Find where the given text appears and provide that cell's center as [X, Y] coordinate. 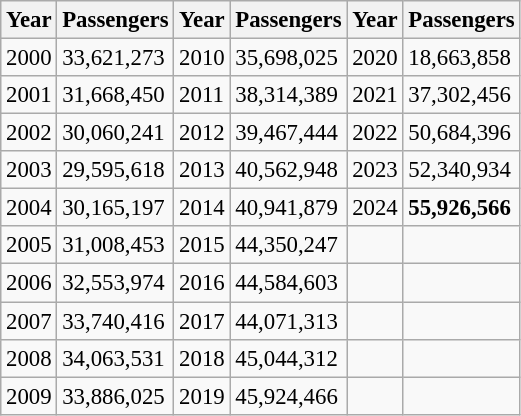
33,621,273 [116, 58]
52,340,934 [462, 170]
2018 [202, 358]
2024 [375, 208]
2011 [202, 95]
2002 [29, 133]
39,467,444 [288, 133]
44,350,247 [288, 245]
2013 [202, 170]
31,668,450 [116, 95]
2015 [202, 245]
29,595,618 [116, 170]
37,302,456 [462, 95]
38,314,389 [288, 95]
2006 [29, 283]
2005 [29, 245]
2017 [202, 321]
2008 [29, 358]
18,663,858 [462, 58]
2001 [29, 95]
2021 [375, 95]
40,941,879 [288, 208]
33,886,025 [116, 396]
2007 [29, 321]
45,924,466 [288, 396]
2016 [202, 283]
2014 [202, 208]
44,584,603 [288, 283]
32,553,974 [116, 283]
30,165,197 [116, 208]
34,063,531 [116, 358]
2000 [29, 58]
44,071,313 [288, 321]
2019 [202, 396]
2010 [202, 58]
31,008,453 [116, 245]
33,740,416 [116, 321]
2004 [29, 208]
2003 [29, 170]
2012 [202, 133]
55,926,566 [462, 208]
2009 [29, 396]
45,044,312 [288, 358]
2023 [375, 170]
2020 [375, 58]
35,698,025 [288, 58]
40,562,948 [288, 170]
2022 [375, 133]
50,684,396 [462, 133]
30,060,241 [116, 133]
